Determine the (X, Y) coordinate at the center of the cell enclosing the given text.  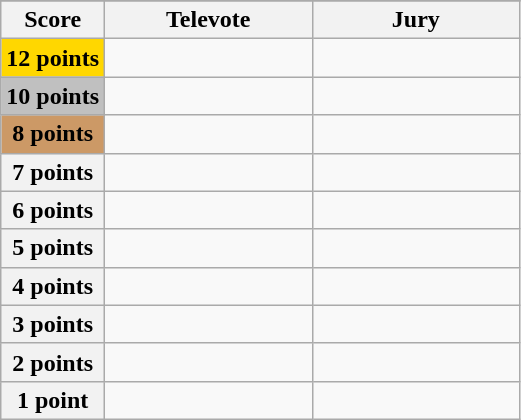
1 point (53, 400)
Jury (416, 20)
8 points (53, 134)
5 points (53, 248)
12 points (53, 58)
4 points (53, 286)
3 points (53, 324)
6 points (53, 210)
2 points (53, 362)
7 points (53, 172)
Televote (209, 20)
Score (53, 20)
10 points (53, 96)
